Determine the (x, y) coordinate at the center of the cell enclosing the given text.  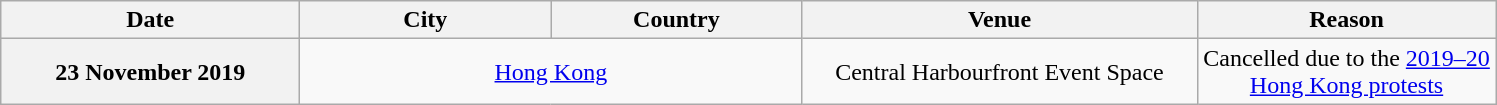
Date (150, 20)
Cancelled due to the 2019–20 Hong Kong protests (1346, 72)
City (426, 20)
Country (676, 20)
Hong Kong (551, 72)
23 November 2019 (150, 72)
Venue (1000, 20)
Central Harbourfront Event Space (1000, 72)
Reason (1346, 20)
